Capture the cell that displays the provided text and extract its [X, Y] central coordinate. 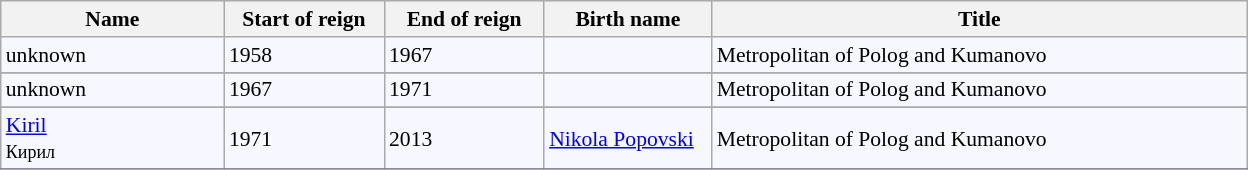
Start of reign [304, 19]
Birth name [628, 19]
End of reign [464, 19]
2013 [464, 138]
Title [980, 19]
1958 [304, 55]
Name [112, 19]
Nikola Popovski [628, 138]
Kiril Кирил [112, 138]
